Extract the [X, Y] coordinate from the center of the cell holding the provided text.  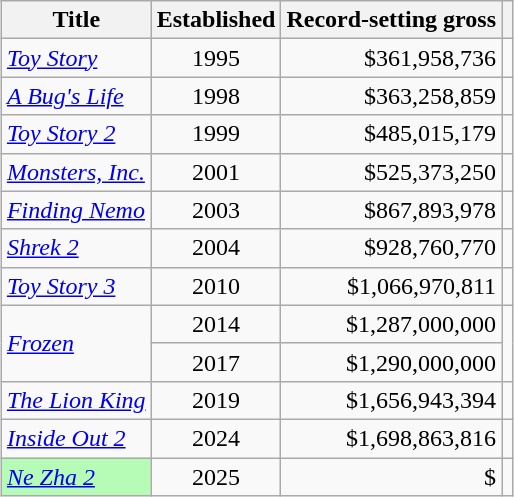
$ [392, 477]
Shrek 2 [76, 248]
2024 [216, 438]
Inside Out 2 [76, 438]
2010 [216, 286]
$867,893,978 [392, 210]
$485,015,179 [392, 134]
Title [76, 20]
1998 [216, 96]
$525,373,250 [392, 172]
$1,698,863,816 [392, 438]
2017 [216, 362]
2019 [216, 400]
Record-setting gross [392, 20]
$363,258,859 [392, 96]
Finding Nemo [76, 210]
Frozen [76, 343]
Toy Story 3 [76, 286]
1999 [216, 134]
The Lion King [76, 400]
2004 [216, 248]
A Bug's Life [76, 96]
$1,290,000,000 [392, 362]
$1,066,970,811 [392, 286]
Toy Story 2 [76, 134]
2003 [216, 210]
Ne Zha 2 [76, 477]
Established [216, 20]
1995 [216, 58]
$1,656,943,394 [392, 400]
2001 [216, 172]
$1,287,000,000 [392, 324]
$361,958,736 [392, 58]
2014 [216, 324]
Monsters, Inc. [76, 172]
Toy Story [76, 58]
$928,760,770 [392, 248]
2025 [216, 477]
